For the text-containing cell, return its midpoint in (x, y) coordinate format. 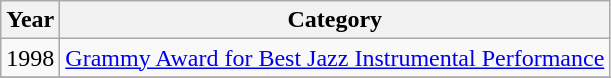
Year (30, 20)
1998 (30, 58)
Grammy Award for Best Jazz Instrumental Performance (335, 58)
Category (335, 20)
